Return the [X, Y] coordinate for the center point of the cell that contains the specified text.  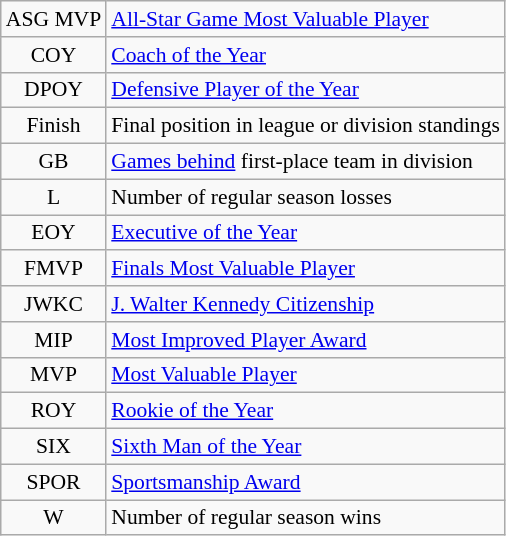
DPOY [54, 90]
Executive of the Year [306, 233]
Finals Most Valuable Player [306, 269]
L [54, 197]
W [54, 518]
JWKC [54, 304]
MVP [54, 375]
ROY [54, 411]
All-Star Game Most Valuable Player [306, 19]
Defensive Player of the Year [306, 90]
Number of regular season losses [306, 197]
J. Walter Kennedy Citizenship [306, 304]
Games behind first-place team in division [306, 162]
MIP [54, 340]
Most Valuable Player [306, 375]
SIX [54, 447]
Most Improved Player Award [306, 340]
Sixth Man of the Year [306, 447]
Rookie of the Year [306, 411]
ASG MVP [54, 19]
SPOR [54, 482]
Finish [54, 126]
FMVP [54, 269]
Final position in league or division standings [306, 126]
Coach of the Year [306, 55]
Number of regular season wins [306, 518]
GB [54, 162]
COY [54, 55]
EOY [54, 233]
Sportsmanship Award [306, 482]
